From the cell containing the given text, extract its center point as [X, Y] coordinate. 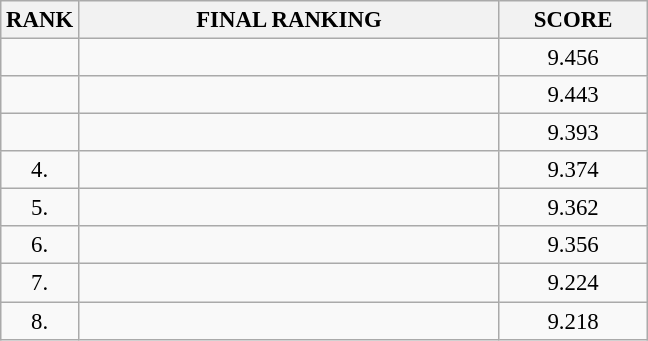
FINAL RANKING [288, 20]
9.224 [572, 283]
SCORE [572, 20]
9.456 [572, 58]
4. [40, 170]
9.443 [572, 95]
5. [40, 208]
9.374 [572, 170]
9.362 [572, 208]
9.218 [572, 321]
8. [40, 321]
6. [40, 245]
7. [40, 283]
RANK [40, 20]
9.393 [572, 133]
9.356 [572, 245]
